Return the [X, Y] coordinate for the center point of the cell that contains the specified text.  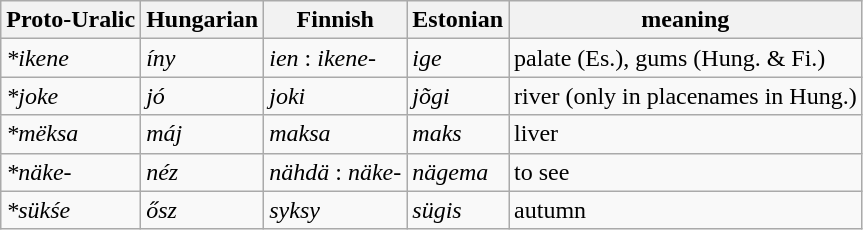
meaning [686, 20]
ige [458, 58]
palate (Es.), gums (Hung. & Fi.) [686, 58]
maks [458, 134]
to see [686, 172]
ien : ikene- [336, 58]
nähdä : näke- [336, 172]
Hungarian [202, 20]
ősz [202, 210]
*ikene [71, 58]
river (only in placenames in Hung.) [686, 96]
jõgi [458, 96]
íny [202, 58]
syksy [336, 210]
Proto-Uralic [71, 20]
Finnish [336, 20]
maksa [336, 134]
*joke [71, 96]
sügis [458, 210]
*sükśe [71, 210]
joki [336, 96]
nägema [458, 172]
*näke- [71, 172]
néz [202, 172]
Estonian [458, 20]
máj [202, 134]
jó [202, 96]
liver [686, 134]
autumn [686, 210]
*mëksa [71, 134]
